Extract the (X, Y) coordinate from the center of the cell holding the provided text.  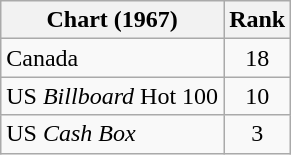
US Cash Box (112, 134)
10 (258, 96)
Canada (112, 58)
Chart (1967) (112, 20)
18 (258, 58)
US Billboard Hot 100 (112, 96)
Rank (258, 20)
3 (258, 134)
